Capture the cell that displays the provided text and extract its [X, Y] central coordinate. 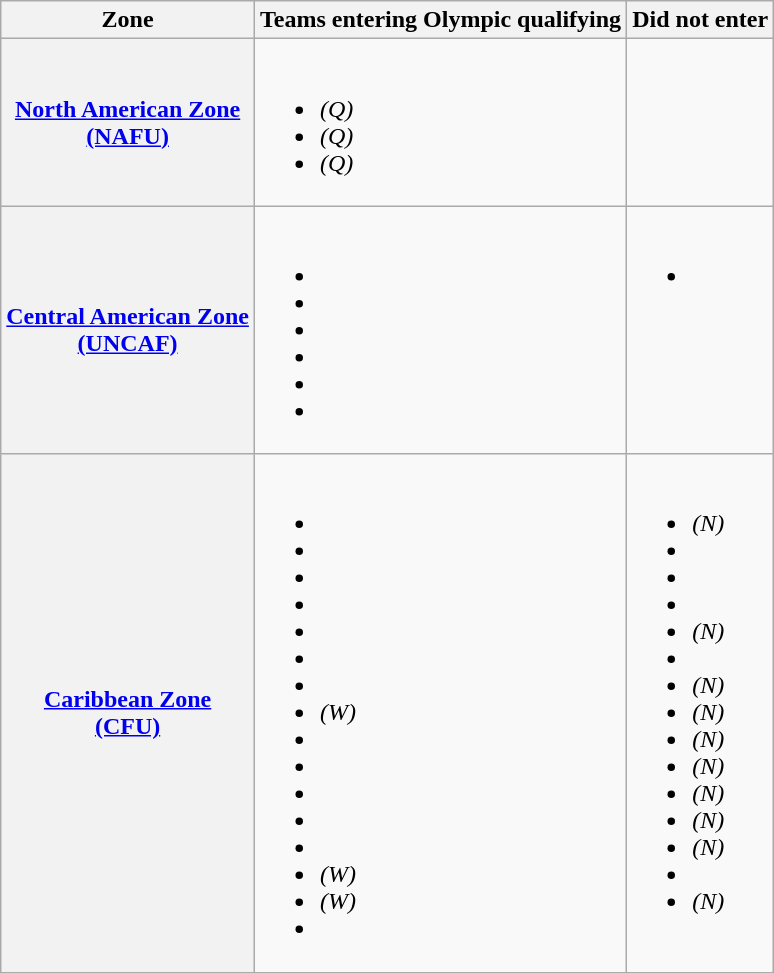
(N) (N) (N) (N) (N) (N) (N) (N) (N) (N) [700, 713]
(W) (W) (W) [440, 713]
Central American Zone(UNCAF) [128, 330]
North American Zone(NAFU) [128, 122]
(Q) (Q) (Q) [440, 122]
Teams entering Olympic qualifying [440, 20]
Caribbean Zone(CFU) [128, 713]
Zone [128, 20]
Did not enter [700, 20]
